Detect which cell encompasses the target text, then output its [X, Y] center coordinate. 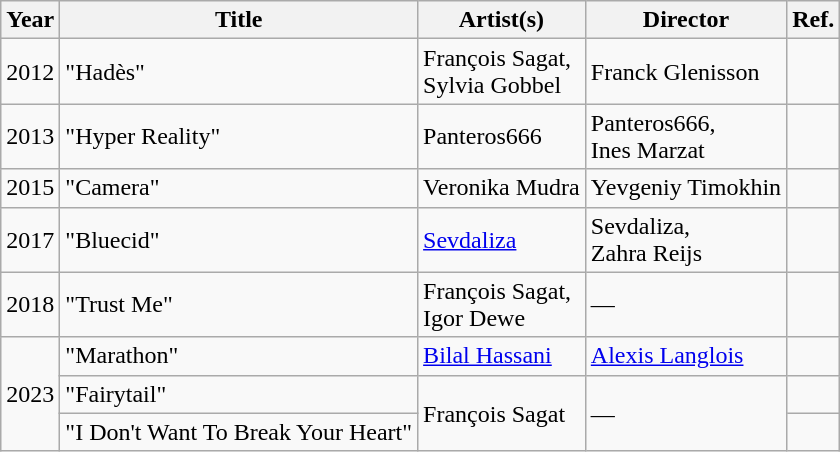
"Fairytail" [239, 394]
Director [686, 20]
Veronika Mudra [502, 188]
Alexis Langlois [686, 356]
"Hadès" [239, 72]
François Sagat,Igor Dewe [502, 304]
Franck Glenisson [686, 72]
"Hyper Reality" [239, 136]
Title [239, 20]
Panteros666 [502, 136]
"I Don't Want To Break Your Heart" [239, 432]
Panteros666,Ines Marzat [686, 136]
Yevgeniy Timokhin [686, 188]
2018 [30, 304]
"Bluecid" [239, 240]
"Marathon" [239, 356]
Artist(s) [502, 20]
2017 [30, 240]
2023 [30, 394]
"Camera" [239, 188]
François Sagat,Sylvia Gobbel [502, 72]
Sevdaliza,Zahra Reijs [686, 240]
François Sagat [502, 413]
2015 [30, 188]
"Trust Me" [239, 304]
2013 [30, 136]
Bilal Hassani [502, 356]
2012 [30, 72]
Ref. [814, 20]
Year [30, 20]
Sevdaliza [502, 240]
